Scan for the cell matching the given text and deliver its [X, Y] coordinate at center. 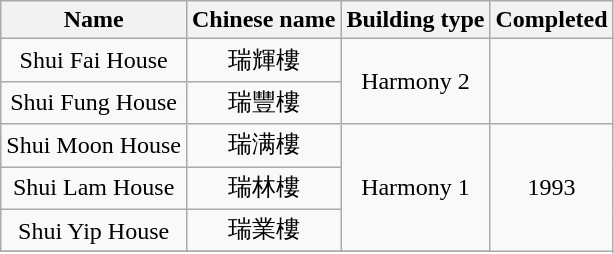
Harmony 2 [416, 82]
Harmony 1 [416, 188]
瑞輝樓 [263, 60]
Chinese name [263, 20]
瑞業樓 [263, 230]
Shui Moon House [94, 146]
瑞林樓 [263, 188]
Shui Yip House [94, 230]
1993 [552, 188]
Completed [552, 20]
Shui Fai House [94, 60]
Shui Lam House [94, 188]
瑞满樓 [263, 146]
Shui Fung House [94, 102]
Building type [416, 20]
瑞豐樓 [263, 102]
Name [94, 20]
